Detect which cell encompasses the target text, then output its [x, y] center coordinate. 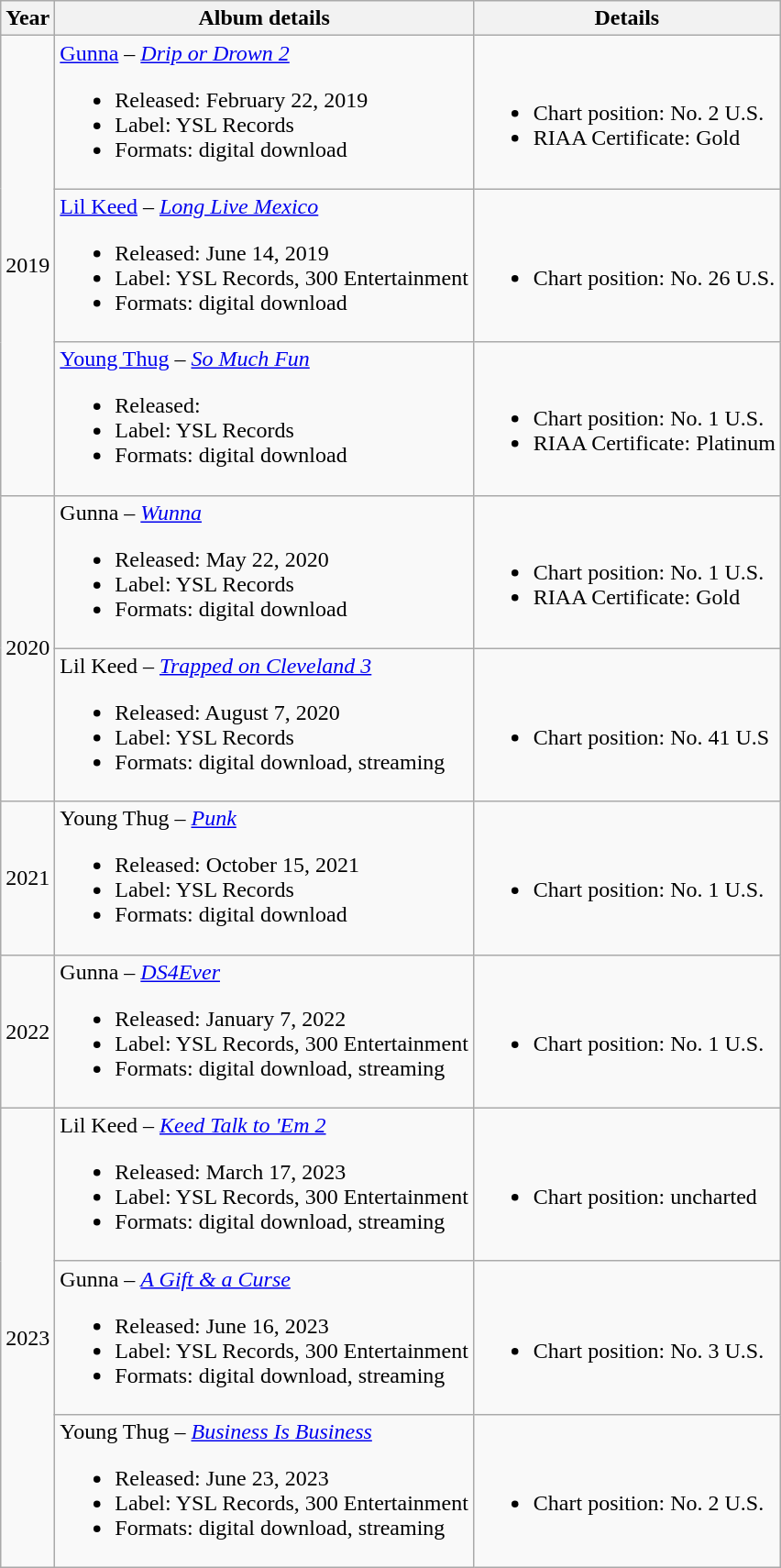
Gunna – A Gift & a CurseReleased: June 16, 2023Label: YSL Records, 300 EntertainmentFormats: digital download, streaming [264, 1337]
2021 [27, 878]
Chart position: No. 2 U.S.RIAA Certificate: Gold [627, 112]
2019 [27, 266]
Gunna – Drip or Drown 2Released: February 22, 2019Label: YSL RecordsFormats: digital download [264, 112]
Chart position: uncharted [627, 1185]
Lil Keed – Keed Talk to 'Em 2Released: March 17, 2023Label: YSL Records, 300 EntertainmentFormats: digital download, streaming [264, 1185]
Lil Keed – Long Live MexicoReleased: June 14, 2019Label: YSL Records, 300 EntertainmentFormats: digital download [264, 266]
2022 [27, 1031]
2020 [27, 648]
Young Thug – So Much FunReleased: Label: YSL RecordsFormats: digital download [264, 418]
2023 [27, 1337]
Chart position: No. 41 U.S [627, 724]
Chart position: No. 1 U.S.RIAA Certificate: Gold [627, 572]
Young Thug – Business Is BusinessReleased: June 23, 2023Label: YSL Records, 300 EntertainmentFormats: digital download, streaming [264, 1491]
Chart position: No. 3 U.S. [627, 1337]
Details [627, 18]
Album details [264, 18]
Year [27, 18]
Gunna – DS4EverReleased: January 7, 2022Label: YSL Records, 300 EntertainmentFormats: digital download, streaming [264, 1031]
Lil Keed – Trapped on Cleveland 3Released: August 7, 2020Label: YSL RecordsFormats: digital download, streaming [264, 724]
Gunna – WunnaReleased: May 22, 2020Label: YSL RecordsFormats: digital download [264, 572]
Chart position: No. 1 U.S.RIAA Certificate: Platinum [627, 418]
Young Thug – PunkReleased: October 15, 2021Label: YSL RecordsFormats: digital download [264, 878]
Chart position: No. 26 U.S. [627, 266]
Chart position: No. 2 U.S. [627, 1491]
